Find where the given text appears and provide that cell's center as (X, Y) coordinate. 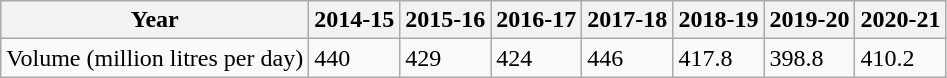
410.2 (900, 58)
Year (155, 20)
446 (628, 58)
2020-21 (900, 20)
2015-16 (446, 20)
Volume (million litres per day) (155, 58)
2018-19 (718, 20)
2019-20 (810, 20)
424 (536, 58)
440 (354, 58)
398.8 (810, 58)
2016-17 (536, 20)
417.8 (718, 58)
429 (446, 58)
2014-15 (354, 20)
2017-18 (628, 20)
